Output the [X, Y] coordinate of the center of the cell containing the given text.  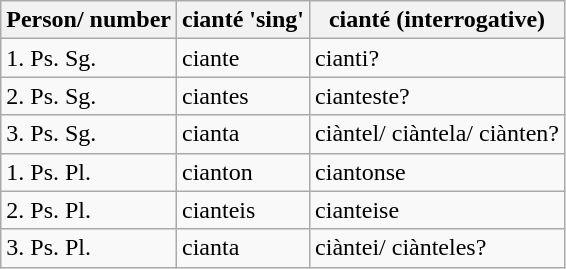
cianté (interrogative) [438, 20]
1. Ps. Sg. [89, 58]
cianteis [242, 210]
2. Ps. Pl. [89, 210]
3. Ps. Pl. [89, 248]
cianton [242, 172]
ciantes [242, 96]
cianteste? [438, 96]
cianteise [438, 210]
cianti? [438, 58]
1. Ps. Pl. [89, 172]
ciante [242, 58]
2. Ps. Sg. [89, 96]
3. Ps. Sg. [89, 134]
cianté 'sing' [242, 20]
ciàntei/ ciànteles? [438, 248]
ciàntel/ ciàntela/ ciànten? [438, 134]
Person/ number [89, 20]
ciantonse [438, 172]
